Determine the [X, Y] coordinate at the center of the cell enclosing the given text.  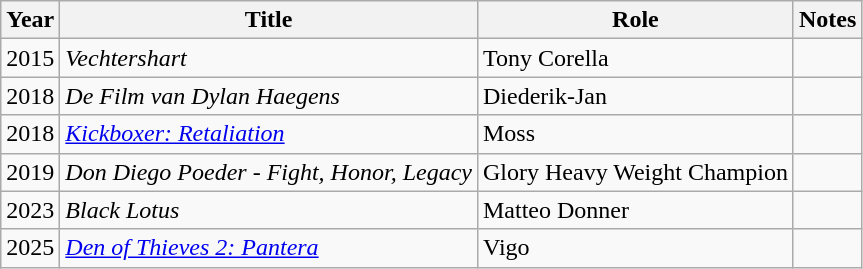
Matteo Donner [635, 210]
Diederik-Jan [635, 96]
Vechtershart [269, 58]
2015 [30, 58]
2025 [30, 248]
Notes [827, 20]
Glory Heavy Weight Champion [635, 172]
Tony Corella [635, 58]
Den of Thieves 2: Pantera [269, 248]
Don Diego Poeder - Fight, Honor, Legacy [269, 172]
De Film van Dylan Haegens [269, 96]
Vigo [635, 248]
2019 [30, 172]
Title [269, 20]
Black Lotus [269, 210]
Role [635, 20]
2023 [30, 210]
Kickboxer: Retaliation [269, 134]
Year [30, 20]
Moss [635, 134]
